For the text-containing cell, return its midpoint in (X, Y) coordinate format. 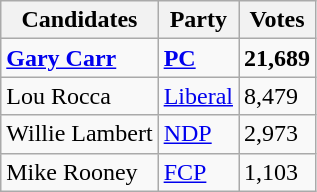
1,103 (276, 172)
FCP (198, 172)
Gary Carr (80, 58)
8,479 (276, 96)
Candidates (80, 20)
Party (198, 20)
Votes (276, 20)
2,973 (276, 134)
Lou Rocca (80, 96)
Liberal (198, 96)
NDP (198, 134)
21,689 (276, 58)
PC (198, 58)
Mike Rooney (80, 172)
Willie Lambert (80, 134)
